Find where the given text appears and provide that cell's center as (X, Y) coordinate. 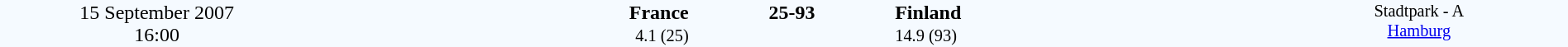
4.1 (25) (501, 36)
14.9 (93) (1082, 36)
Stadtpark - A Hamburg (1419, 23)
France (501, 12)
15 September 200716:00 (157, 23)
Finland (1082, 12)
25-93 (791, 12)
